Capture the cell that displays the provided text and extract its [x, y] central coordinate. 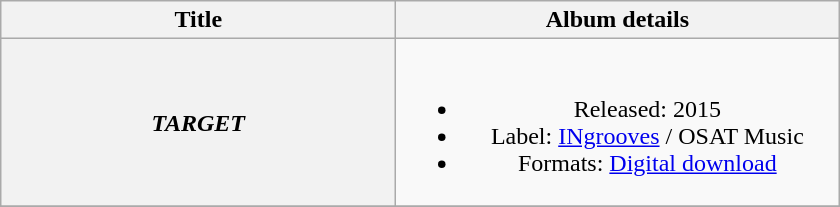
Album details [618, 20]
TARGET [198, 122]
Released: 2015Label: INgrooves / OSAT MusicFormats: Digital download [618, 122]
Title [198, 20]
